Provide the (X, Y) coordinate of the cell's center where the given text is located.  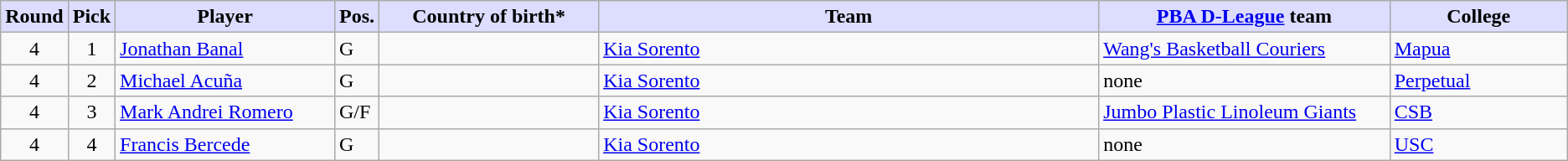
Round (34, 17)
1 (91, 49)
Jumbo Plastic Linoleum Giants (1245, 112)
USC (1478, 144)
Team (849, 17)
Wang's Basketball Couriers (1245, 49)
CSB (1478, 112)
PBA D-League team (1245, 17)
2 (91, 80)
Player (225, 17)
Country of birth* (489, 17)
Pos. (357, 17)
College (1478, 17)
Mapua (1478, 49)
Michael Acuña (225, 80)
Jonathan Banal (225, 49)
Mark Andrei Romero (225, 112)
Pick (91, 17)
G/F (357, 112)
3 (91, 112)
Perpetual (1478, 80)
Francis Bercede (225, 144)
